Capture the cell that displays the provided text and extract its [x, y] central coordinate. 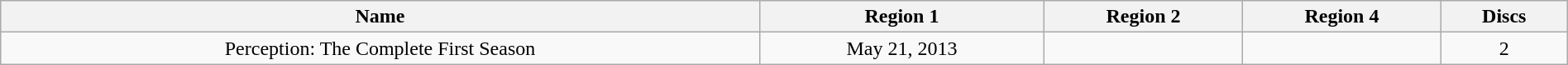
May 21, 2013 [901, 48]
Region 4 [1341, 17]
Name [380, 17]
Region 1 [901, 17]
2 [1503, 48]
Region 2 [1144, 17]
Discs [1503, 17]
Perception: The Complete First Season [380, 48]
